Output the (X, Y) coordinate of the center of the cell containing the given text.  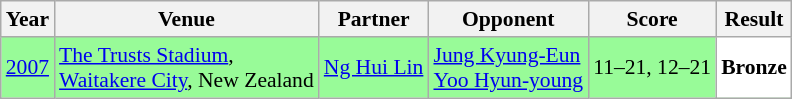
The Trusts Stadium,Waitakere City, New Zealand (186, 68)
Jung Kyung-Eun Yoo Hyun-young (508, 68)
Opponent (508, 19)
2007 (28, 68)
Venue (186, 19)
Ng Hui Lin (374, 68)
Year (28, 19)
Partner (374, 19)
Bronze (754, 68)
Result (754, 19)
Score (652, 19)
11–21, 12–21 (652, 68)
